Provide the [X, Y] coordinate of the cell's center where the given text is located.  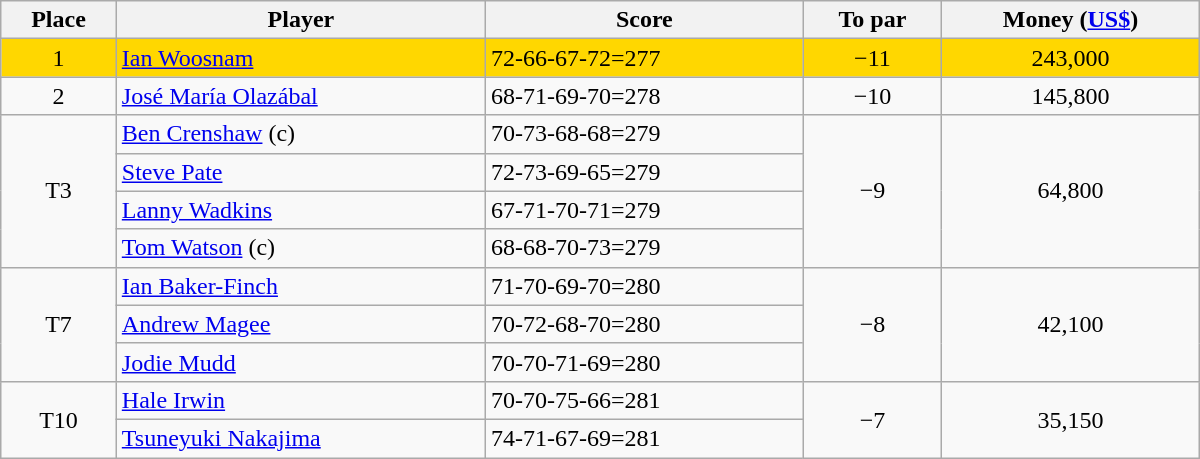
Hale Irwin [300, 400]
70-70-75-66=281 [645, 400]
67-71-70-71=279 [645, 210]
72-73-69-65=279 [645, 172]
64,800 [1070, 191]
42,100 [1070, 324]
Ian Woosnam [300, 58]
145,800 [1070, 96]
−11 [872, 58]
Ian Baker-Finch [300, 286]
70-70-71-69=280 [645, 362]
Tsuneyuki Nakajima [300, 438]
To par [872, 20]
T10 [59, 419]
68-68-70-73=279 [645, 248]
70-73-68-68=279 [645, 134]
Andrew Magee [300, 324]
Steve Pate [300, 172]
−9 [872, 191]
Player [300, 20]
68-71-69-70=278 [645, 96]
T3 [59, 191]
José María Olazábal [300, 96]
Score [645, 20]
−8 [872, 324]
Tom Watson (c) [300, 248]
1 [59, 58]
T7 [59, 324]
Jodie Mudd [300, 362]
−7 [872, 419]
Ben Crenshaw (c) [300, 134]
74-71-67-69=281 [645, 438]
72-66-67-72=277 [645, 58]
71-70-69-70=280 [645, 286]
35,150 [1070, 419]
Place [59, 20]
Money (US$) [1070, 20]
Lanny Wadkins [300, 210]
2 [59, 96]
70-72-68-70=280 [645, 324]
−10 [872, 96]
243,000 [1070, 58]
